Capture the cell that displays the provided text and extract its (x, y) central coordinate. 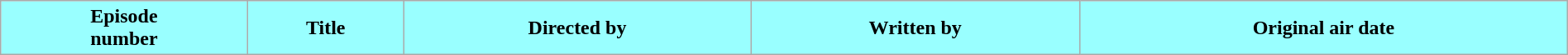
Original air date (1324, 28)
Directed by (577, 28)
Episodenumber (124, 28)
Written by (915, 28)
Title (326, 28)
